Find where the given text appears and provide that cell's center as [X, Y] coordinate. 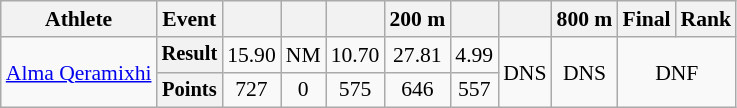
27.81 [417, 55]
727 [252, 90]
Event [190, 19]
Result [190, 55]
4.99 [474, 55]
10.70 [356, 55]
15.90 [252, 55]
Alma Qeramixhi [79, 72]
Rank [706, 19]
200 m [417, 19]
Final [646, 19]
0 [304, 90]
557 [474, 90]
575 [356, 90]
Points [190, 90]
646 [417, 90]
Athlete [79, 19]
DNF [676, 72]
800 m [585, 19]
NM [304, 55]
